Determine the [x, y] coordinate at the center of the cell enclosing the given text.  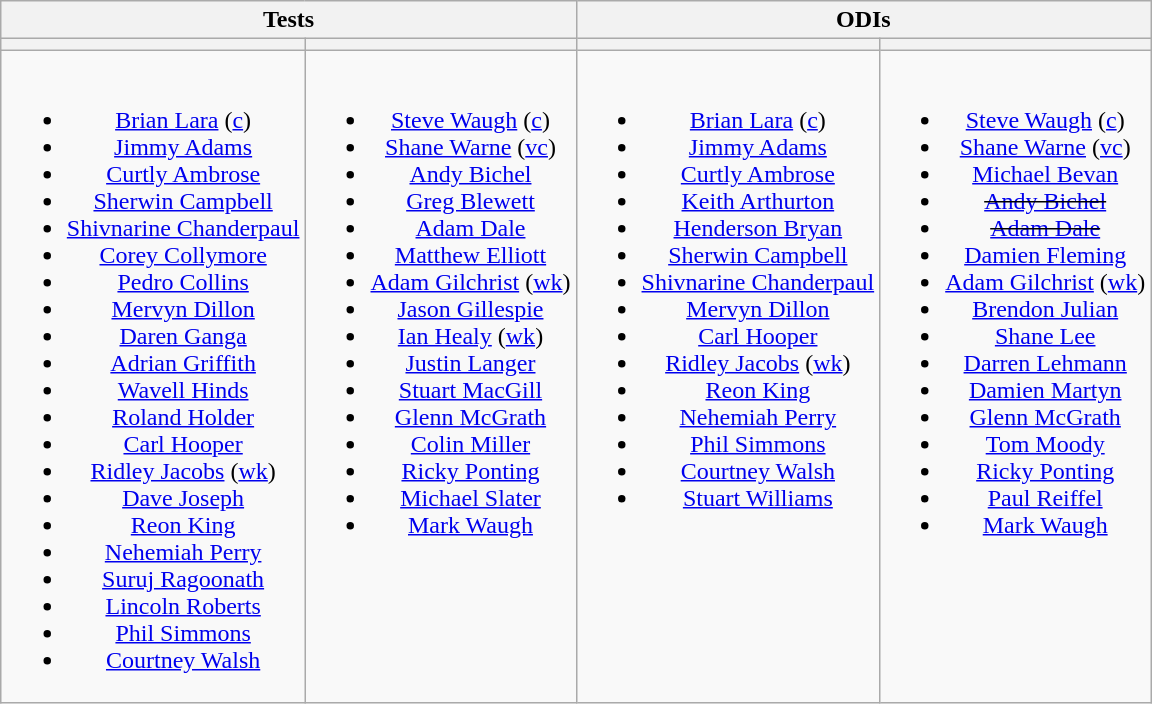
ODIs [864, 20]
Tests [288, 20]
